Locate the cell with the specified text and output its (x, y) center coordinate. 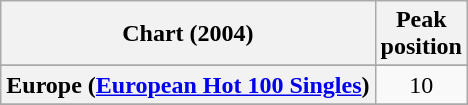
Chart (2004) (188, 34)
10 (421, 85)
Europe (European Hot 100 Singles) (188, 85)
Peakposition (421, 34)
